From the cell containing the given text, extract its center point as (x, y) coordinate. 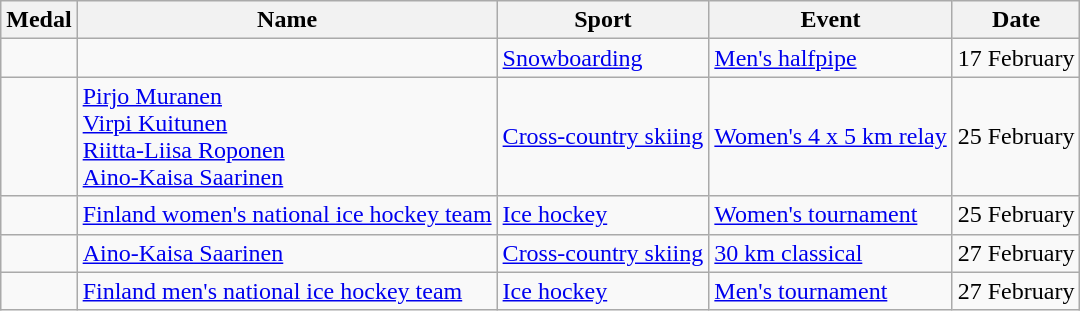
Medal (39, 20)
Finland women's national ice hockey team (287, 215)
Pirjo Muranen Virpi KuitunenRiitta-Liisa RoponenAino-Kaisa Saarinen (287, 136)
Men's tournament (830, 291)
Name (287, 20)
Event (830, 20)
Aino-Kaisa Saarinen (287, 253)
Finland men's national ice hockey team (287, 291)
30 km classical (830, 253)
Men's halfpipe (830, 58)
Snowboarding (603, 58)
Women's 4 x 5 km relay (830, 136)
Date (1016, 20)
Women's tournament (830, 215)
17 February (1016, 58)
Sport (603, 20)
